Extract the [x, y] coordinate from the center of the cell holding the provided text.  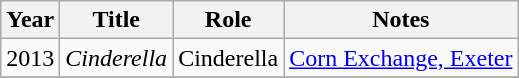
Role [228, 20]
2013 [30, 58]
Year [30, 20]
Title [116, 20]
Corn Exchange, Exeter [401, 58]
Notes [401, 20]
